Determine the [x, y] coordinate at the center of the cell enclosing the given text.  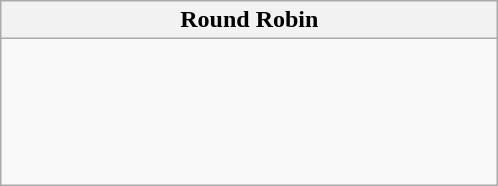
Round Robin [250, 20]
